Detect which cell encompasses the target text, then output its (x, y) center coordinate. 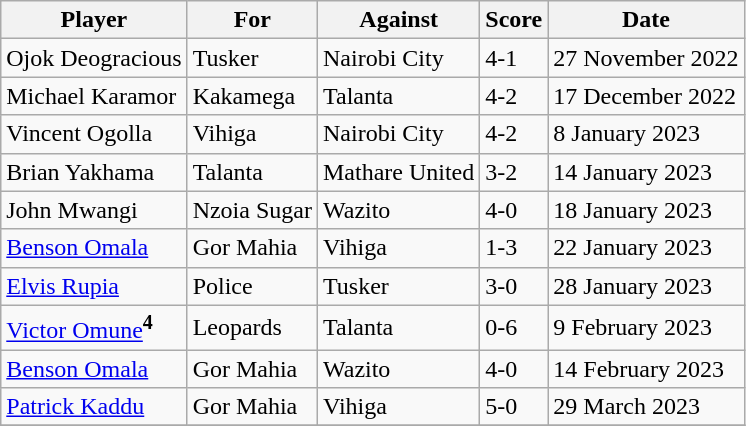
Score (514, 20)
0-6 (514, 328)
Ojok Deogracious (94, 58)
4-1 (514, 58)
14 February 2023 (646, 369)
Police (252, 286)
Leopards (252, 328)
Kakamega (252, 96)
14 January 2023 (646, 172)
John Mwangi (94, 210)
5-0 (514, 407)
9 February 2023 (646, 328)
Against (398, 20)
3-2 (514, 172)
For (252, 20)
17 December 2022 (646, 96)
Player (94, 20)
Elvis Rupia (94, 286)
27 November 2022 (646, 58)
Vincent Ogolla (94, 134)
3-0 (514, 286)
Victor Omune4 (94, 328)
Brian Yakhama (94, 172)
Mathare United (398, 172)
Michael Karamor (94, 96)
22 January 2023 (646, 248)
29 March 2023 (646, 407)
Patrick Kaddu (94, 407)
8 January 2023 (646, 134)
28 January 2023 (646, 286)
18 January 2023 (646, 210)
Date (646, 20)
Nzoia Sugar (252, 210)
1-3 (514, 248)
